Provide the [X, Y] coordinate of the cell's center where the given text is located.  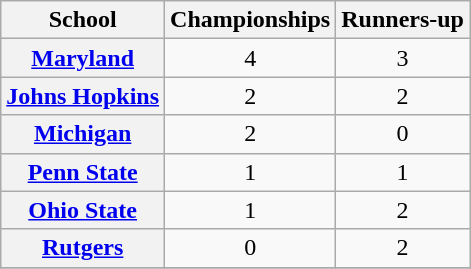
School [83, 20]
Maryland [83, 58]
Rutgers [83, 248]
Johns Hopkins [83, 96]
Championships [250, 20]
Penn State [83, 172]
3 [403, 58]
Michigan [83, 134]
4 [250, 58]
Ohio State [83, 210]
Runners-up [403, 20]
